Return the (X, Y) coordinate for the center point of the cell that contains the specified text.  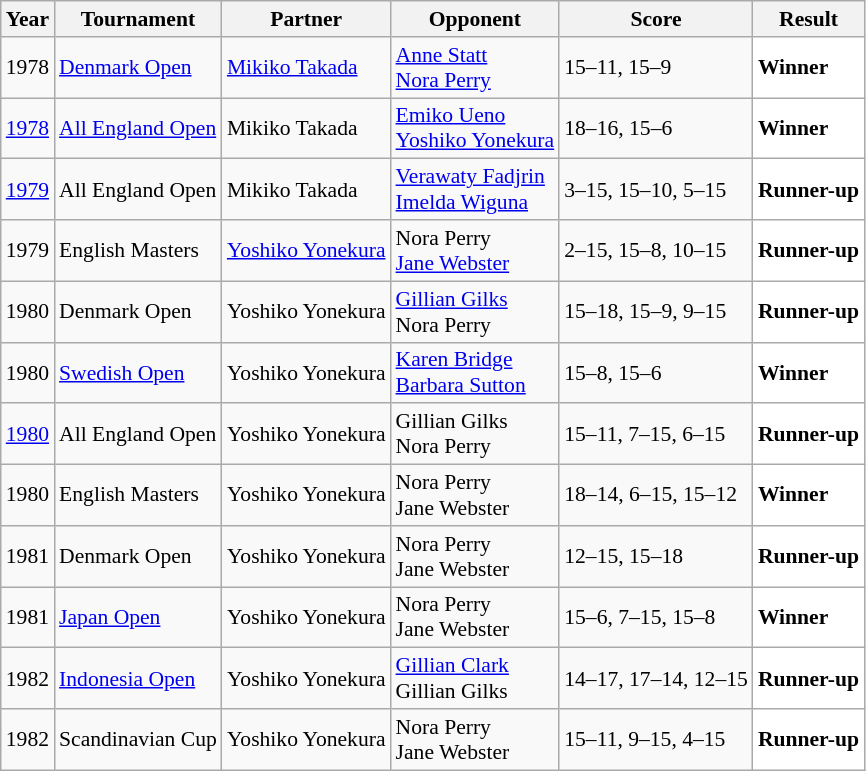
15–11, 7–15, 6–15 (656, 434)
18–14, 6–15, 15–12 (656, 496)
2–15, 15–8, 10–15 (656, 250)
15–11, 15–9 (656, 68)
14–17, 17–14, 12–15 (656, 678)
Result (808, 19)
Japan Open (138, 618)
18–16, 15–6 (656, 128)
Swedish Open (138, 372)
Indonesia Open (138, 678)
15–11, 9–15, 4–15 (656, 740)
Score (656, 19)
15–18, 15–9, 9–15 (656, 312)
Scandinavian Cup (138, 740)
Anne Statt Nora Perry (476, 68)
Karen Bridge Barbara Sutton (476, 372)
Partner (306, 19)
Tournament (138, 19)
Year (28, 19)
12–15, 15–18 (656, 556)
Opponent (476, 19)
15–6, 7–15, 15–8 (656, 618)
3–15, 15–10, 5–15 (656, 190)
Verawaty Fadjrin Imelda Wiguna (476, 190)
15–8, 15–6 (656, 372)
Emiko Ueno Yoshiko Yonekura (476, 128)
Gillian Clark Gillian Gilks (476, 678)
